Determine the (x, y) coordinate at the center of the cell enclosing the given text.  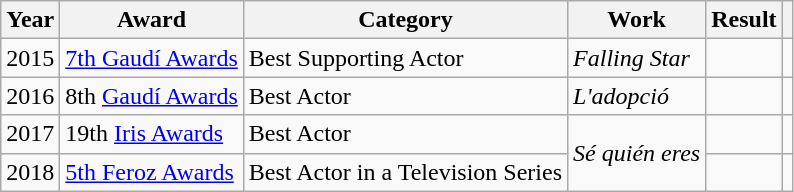
Award (152, 20)
5th Feroz Awards (152, 172)
8th Gaudí Awards (152, 96)
Result (744, 20)
2018 (30, 172)
7th Gaudí Awards (152, 58)
2016 (30, 96)
2015 (30, 58)
Best Supporting Actor (405, 58)
Falling Star (637, 58)
Work (637, 20)
19th Iris Awards (152, 134)
Category (405, 20)
Sé quién eres (637, 153)
Year (30, 20)
2017 (30, 134)
L'adopció (637, 96)
Best Actor in a Television Series (405, 172)
